Find where the given text appears and provide that cell's center as (x, y) coordinate. 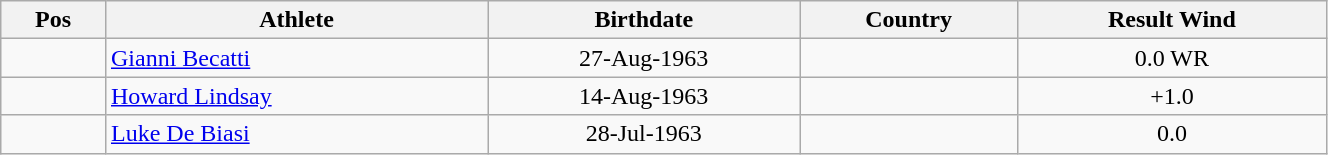
Result Wind (1172, 20)
0.0 (1172, 134)
14-Aug-1963 (644, 96)
0.0 WR (1172, 58)
+1.0 (1172, 96)
Luke De Biasi (296, 134)
Birthdate (644, 20)
Gianni Becatti (296, 58)
Country (908, 20)
Howard Lindsay (296, 96)
Pos (54, 20)
27-Aug-1963 (644, 58)
Athlete (296, 20)
28-Jul-1963 (644, 134)
